Pinpoint the cell where the given text exists, returning its (X, Y) midpoint coordinate. 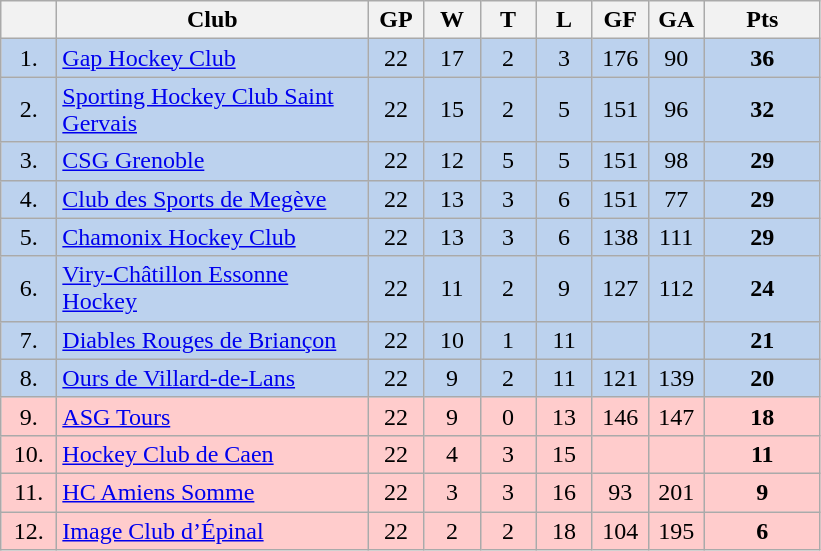
176 (620, 58)
112 (676, 288)
4 (452, 454)
1 (508, 340)
GF (620, 20)
7. (29, 340)
3. (29, 161)
Hockey Club de Caen (212, 454)
32 (762, 110)
ASG Tours (212, 416)
Gap Hockey Club (212, 58)
Chamonix Hockey Club (212, 237)
12. (29, 531)
121 (620, 378)
195 (676, 531)
CSG Grenoble (212, 161)
20 (762, 378)
21 (762, 340)
4. (29, 199)
16 (564, 492)
146 (620, 416)
Viry-Châtillon Essonne Hockey‎ (212, 288)
Club des Sports de Megève (212, 199)
104 (620, 531)
Pts (762, 20)
201 (676, 492)
93 (620, 492)
111 (676, 237)
11. (29, 492)
17 (452, 58)
Club (212, 20)
139 (676, 378)
6. (29, 288)
2. (29, 110)
96 (676, 110)
77 (676, 199)
98 (676, 161)
T (508, 20)
127 (620, 288)
147 (676, 416)
24 (762, 288)
12 (452, 161)
8. (29, 378)
Image Club d’Épinal (212, 531)
GP (396, 20)
5. (29, 237)
Sporting Hockey Club Saint Gervais (212, 110)
9. (29, 416)
GA (676, 20)
10. (29, 454)
L (564, 20)
1. (29, 58)
0 (508, 416)
138 (620, 237)
HC Amiens Somme (212, 492)
90 (676, 58)
Ours de Villard-de-Lans (212, 378)
Diables Rouges de Briançon (212, 340)
W (452, 20)
10 (452, 340)
36 (762, 58)
